Extract the (X, Y) coordinate from the center of the cell holding the provided text.  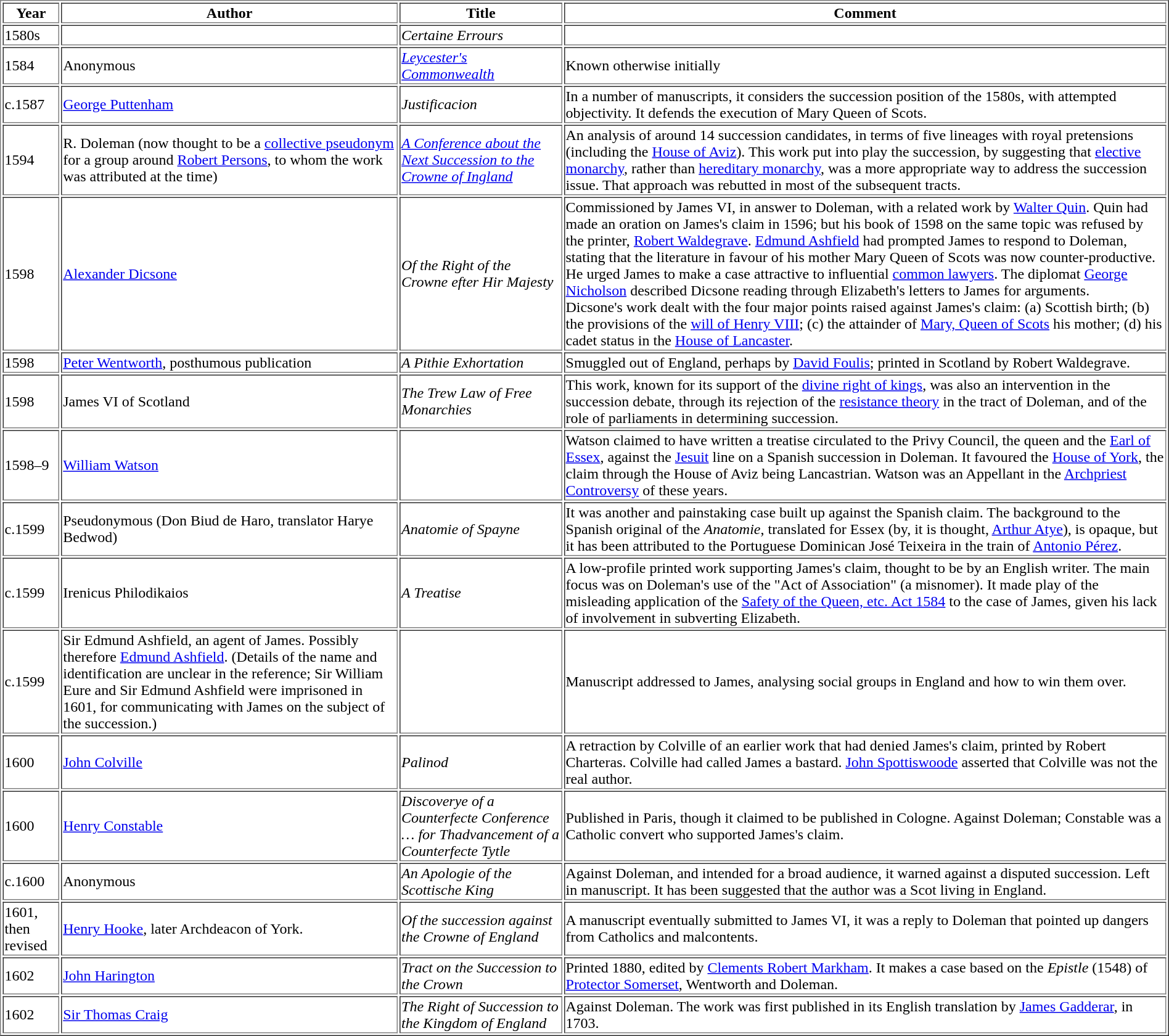
c.1600 (31, 882)
Pseudonymous (Don Biud de Haro, translator Harye Bedwod) (229, 529)
Published in Paris, though it claimed to be published in Cologne. Against Doleman; Constable was a Catholic convert who supported James's claim. (866, 826)
A Pithie Exhortation (481, 363)
Peter Wentworth, posthumous publication (229, 363)
The Right of Succession to the Kingdom of England (481, 1015)
Henry Constable (229, 826)
Anatomie of Spayne (481, 529)
Known otherwise initially (866, 65)
John Harington (229, 976)
Certaine Errours (481, 35)
Tract on the Succession to the Crown (481, 976)
R. Doleman (now thought to be a collective pseudonym for a group around Robert Persons, to whom the work was attributed at the time) (229, 160)
Palinod (481, 762)
Sir Thomas Craig (229, 1015)
An Apologie of the Scottische King (481, 882)
c.1587 (31, 105)
Justificacion (481, 105)
A Conference about the Next Succession to the Crowne of Ingland (481, 160)
Author (229, 12)
George Puttenham (229, 105)
Against Doleman. The work was first published in its English translation by James Gadderar, in 1703. (866, 1015)
Of the Right of the Crowne efter Hir Majesty (481, 274)
1601, then revised (31, 929)
John Colville (229, 762)
Printed 1880, edited by Clements Robert Markham. It makes a case based on the Epistle (1548) of Protector Somerset, Wentworth and Doleman. (866, 976)
1584 (31, 65)
Comment (866, 12)
Henry Hooke, later Archdeacon of York. (229, 929)
Title (481, 12)
A manuscript eventually submitted to James VI, it was a reply to Doleman that pointed up dangers from Catholics and malcontents. (866, 929)
Smuggled out of England, perhaps by David Foulis; printed in Scotland by Robert Waldegrave. (866, 363)
William Watson (229, 466)
Year (31, 12)
Leycester's Commonwealth (481, 65)
James VI of Scotland (229, 402)
Discoverye of a Counterfecte Conference … for Thadvancement of a Counterfecte Tytle (481, 826)
1598–9 (31, 466)
Irenicus Philodikaios (229, 593)
1594 (31, 160)
Manuscript addressed to James, analysing social groups in England and how to win them over. (866, 682)
Alexander Dicsone (229, 274)
Of the succession against the Crowne of England (481, 929)
The Trew Law of Free Monarchies (481, 402)
1580s (31, 35)
A Treatise (481, 593)
